For the text-containing cell, return its midpoint in (X, Y) coordinate format. 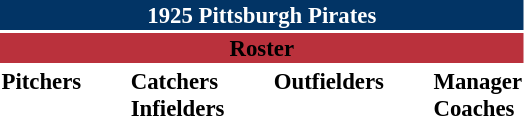
1925 Pittsburgh Pirates (262, 15)
Roster (262, 48)
